Detect which cell encompasses the target text, then output its (X, Y) center coordinate. 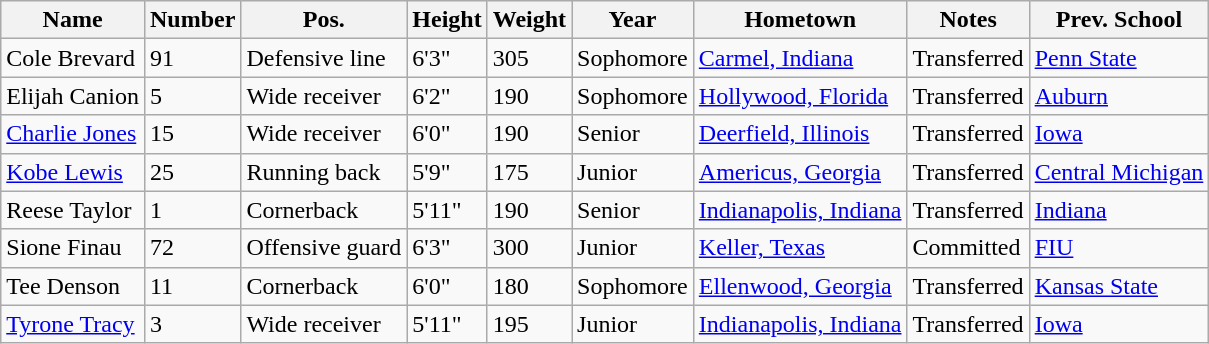
175 (529, 172)
Cole Brevard (73, 58)
Offensive guard (324, 248)
3 (192, 324)
15 (192, 134)
Name (73, 20)
Reese Taylor (73, 210)
Hometown (800, 20)
Height (447, 20)
Defensive line (324, 58)
5'9" (447, 172)
300 (529, 248)
Kansas State (1119, 286)
Penn State (1119, 58)
Tyrone Tracy (73, 324)
Weight (529, 20)
Year (633, 20)
Committed (968, 248)
Sione Finau (73, 248)
Number (192, 20)
Kobe Lewis (73, 172)
72 (192, 248)
Keller, Texas (800, 248)
Indiana (1119, 210)
91 (192, 58)
11 (192, 286)
Charlie Jones (73, 134)
Central Michigan (1119, 172)
Deerfield, Illinois (800, 134)
Notes (968, 20)
180 (529, 286)
305 (529, 58)
Americus, Georgia (800, 172)
Carmel, Indiana (800, 58)
Hollywood, Florida (800, 96)
Prev. School (1119, 20)
195 (529, 324)
Tee Denson (73, 286)
Running back (324, 172)
FIU (1119, 248)
Ellenwood, Georgia (800, 286)
Elijah Canion (73, 96)
1 (192, 210)
6'2" (447, 96)
25 (192, 172)
5 (192, 96)
Auburn (1119, 96)
Pos. (324, 20)
